For the text-containing cell, return its midpoint in [X, Y] coordinate format. 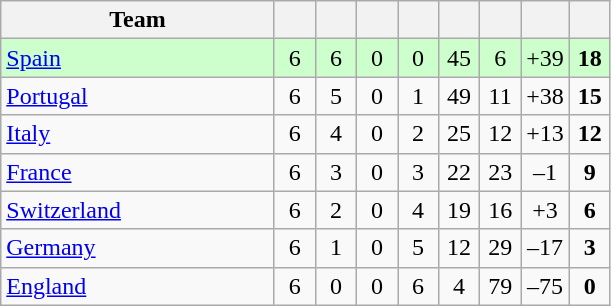
49 [460, 96]
23 [500, 172]
Spain [138, 58]
15 [590, 96]
Germany [138, 248]
Switzerland [138, 210]
England [138, 286]
–75 [546, 286]
Portugal [138, 96]
+13 [546, 134]
25 [460, 134]
18 [590, 58]
+38 [546, 96]
Italy [138, 134]
9 [590, 172]
–17 [546, 248]
+39 [546, 58]
11 [500, 96]
45 [460, 58]
Team [138, 20]
22 [460, 172]
79 [500, 286]
–1 [546, 172]
+3 [546, 210]
16 [500, 210]
29 [500, 248]
France [138, 172]
19 [460, 210]
